Detect which cell encompasses the target text, then output its (x, y) center coordinate. 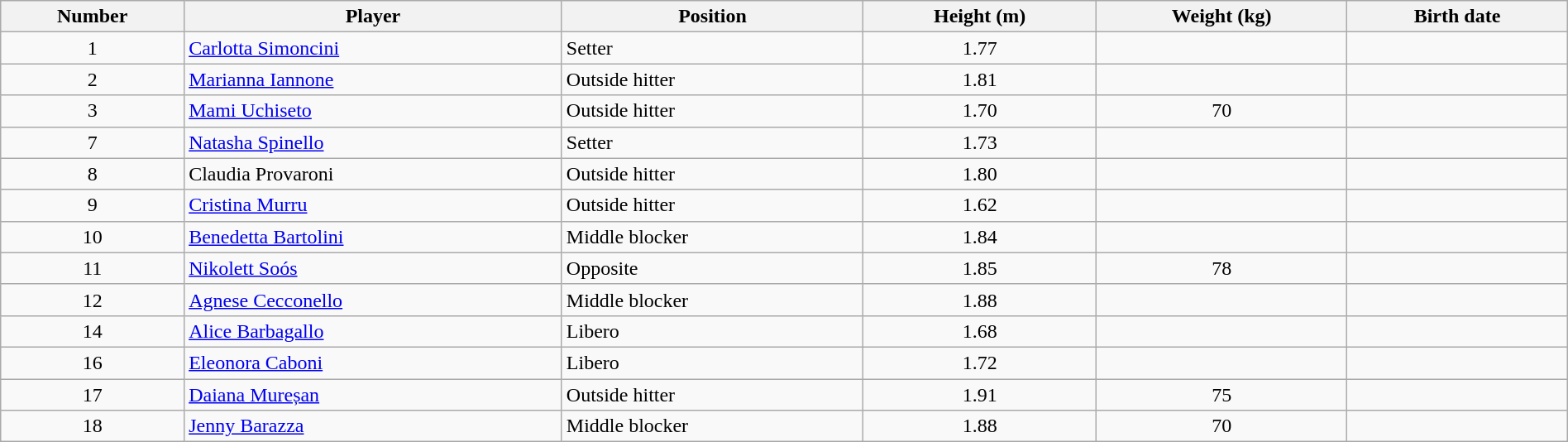
1.62 (980, 205)
1.81 (980, 79)
Natasha Spinello (374, 142)
Opposite (713, 268)
18 (93, 426)
17 (93, 395)
8 (93, 174)
Jenny Barazza (374, 426)
1.68 (980, 331)
16 (93, 363)
2 (93, 79)
Alice Barbagallo (374, 331)
Number (93, 17)
11 (93, 268)
3 (93, 111)
1.91 (980, 395)
9 (93, 205)
Carlotta Simoncini (374, 48)
Player (374, 17)
1 (93, 48)
Daiana Mureșan (374, 395)
1.73 (980, 142)
Weight (kg) (1222, 17)
Position (713, 17)
1.70 (980, 111)
7 (93, 142)
1.77 (980, 48)
Claudia Provaroni (374, 174)
14 (93, 331)
1.84 (980, 237)
Nikolett Soós (374, 268)
Mami Uchiseto (374, 111)
1.85 (980, 268)
78 (1222, 268)
Agnese Cecconello (374, 300)
1.80 (980, 174)
Birth date (1457, 17)
75 (1222, 395)
10 (93, 237)
1.72 (980, 363)
Cristina Murru (374, 205)
Eleonora Caboni (374, 363)
Height (m) (980, 17)
Marianna Iannone (374, 79)
Benedetta Bartolini (374, 237)
12 (93, 300)
